Capture the cell that displays the provided text and extract its [x, y] central coordinate. 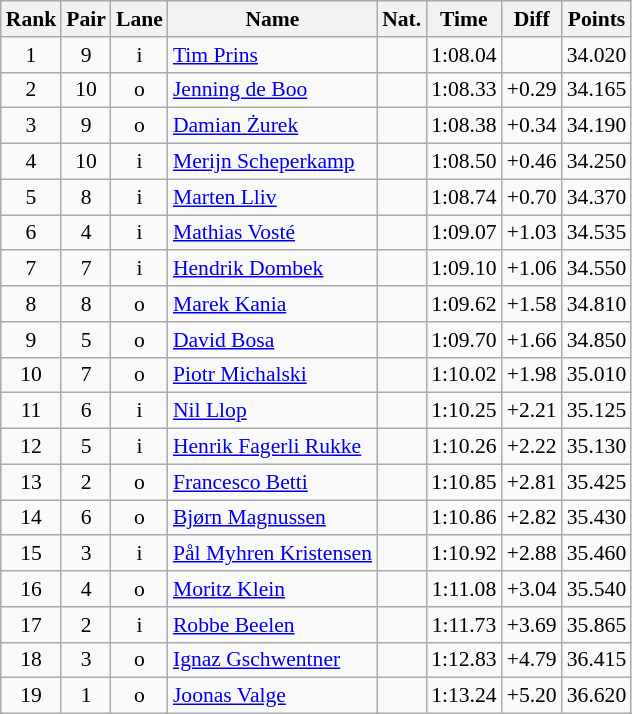
1:13.24 [464, 696]
Joonas Valge [272, 696]
1:10.02 [464, 375]
+3.69 [532, 625]
1:12.83 [464, 660]
1:10.85 [464, 482]
34.810 [596, 304]
1:08.74 [464, 197]
1:08.38 [464, 126]
Piotr Michalski [272, 375]
1:10.26 [464, 447]
1:08.33 [464, 90]
17 [32, 625]
Rank [32, 19]
+3.04 [532, 589]
+0.34 [532, 126]
12 [32, 447]
1:09.07 [464, 233]
+0.29 [532, 90]
1:10.92 [464, 554]
34.165 [596, 90]
Mathias Vosté [272, 233]
Hendrik Dombek [272, 269]
David Bosa [272, 340]
35.865 [596, 625]
+1.03 [532, 233]
11 [32, 411]
1:08.50 [464, 162]
34.020 [596, 55]
35.540 [596, 589]
+1.66 [532, 340]
1:11.08 [464, 589]
+2.81 [532, 482]
34.535 [596, 233]
35.460 [596, 554]
Moritz Klein [272, 589]
+4.79 [532, 660]
35.125 [596, 411]
1:08.04 [464, 55]
Lane [140, 19]
35.130 [596, 447]
Ignaz Gschwentner [272, 660]
Pål Myhren Kristensen [272, 554]
34.850 [596, 340]
Pair [86, 19]
35.425 [596, 482]
Francesco Betti [272, 482]
Jenning de Boo [272, 90]
Damian Żurek [272, 126]
34.550 [596, 269]
+0.70 [532, 197]
1:10.25 [464, 411]
Merijn Scheperkamp [272, 162]
1:09.10 [464, 269]
Points [596, 19]
1:09.70 [464, 340]
Henrik Fagerli Rukke [272, 447]
19 [32, 696]
+2.22 [532, 447]
Time [464, 19]
Nil Llop [272, 411]
1:10.86 [464, 518]
+5.20 [532, 696]
Diff [532, 19]
+1.98 [532, 375]
+0.46 [532, 162]
Robbe Beelen [272, 625]
+1.06 [532, 269]
15 [32, 554]
Name [272, 19]
35.430 [596, 518]
Marek Kania [272, 304]
14 [32, 518]
36.415 [596, 660]
+2.21 [532, 411]
35.010 [596, 375]
+2.82 [532, 518]
+2.88 [532, 554]
36.620 [596, 696]
1:11.73 [464, 625]
16 [32, 589]
Marten Lliv [272, 197]
34.250 [596, 162]
18 [32, 660]
34.190 [596, 126]
1:09.62 [464, 304]
Bjørn Magnussen [272, 518]
13 [32, 482]
Tim Prins [272, 55]
34.370 [596, 197]
+1.58 [532, 304]
Nat. [402, 19]
